Provide the [x, y] coordinate of the cell's center where the given text is located.  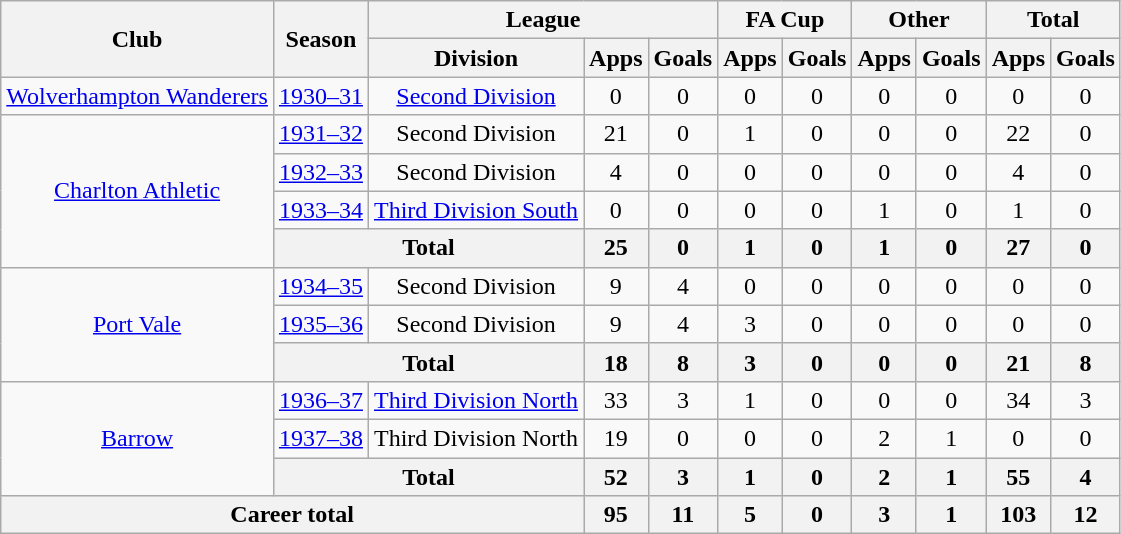
52 [616, 477]
Port Vale [138, 324]
Wolverhampton Wanderers [138, 96]
33 [616, 400]
12 [1086, 515]
Barrow [138, 438]
Charlton Athletic [138, 191]
22 [1018, 134]
1934–35 [320, 286]
25 [616, 248]
1933–34 [320, 210]
League [542, 20]
1937–38 [320, 438]
1931–32 [320, 134]
11 [683, 515]
5 [750, 515]
Season [320, 39]
1935–36 [320, 324]
Other [919, 20]
Club [138, 39]
Division [476, 58]
Career total [292, 515]
34 [1018, 400]
27 [1018, 248]
1936–37 [320, 400]
FA Cup [785, 20]
19 [616, 438]
1930–31 [320, 96]
103 [1018, 515]
55 [1018, 477]
95 [616, 515]
Third Division South [476, 210]
18 [616, 362]
1932–33 [320, 172]
